From the cell containing the given text, extract its center point as [x, y] coordinate. 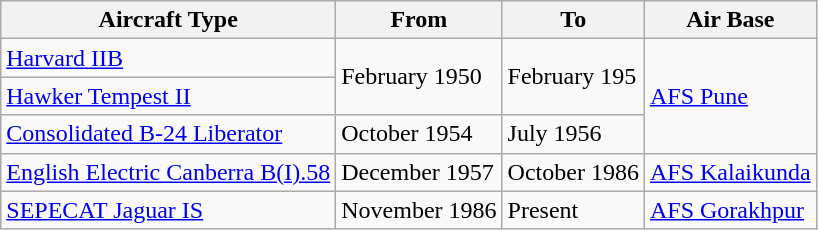
February 195 [573, 77]
AFS Gorakhpur [730, 210]
Harvard IIB [168, 58]
Consolidated B-24 Liberator [168, 134]
October 1986 [573, 172]
February 1950 [419, 77]
November 1986 [419, 210]
Air Base [730, 20]
AFS Pune [730, 96]
English Electric Canberra B(I).58 [168, 172]
October 1954 [419, 134]
From [419, 20]
SEPECAT Jaguar IS [168, 210]
Aircraft Type [168, 20]
To [573, 20]
Hawker Tempest II [168, 96]
Present [573, 210]
AFS Kalaikunda [730, 172]
July 1956 [573, 134]
December 1957 [419, 172]
